Find where the given text appears and provide that cell's center as [X, Y] coordinate. 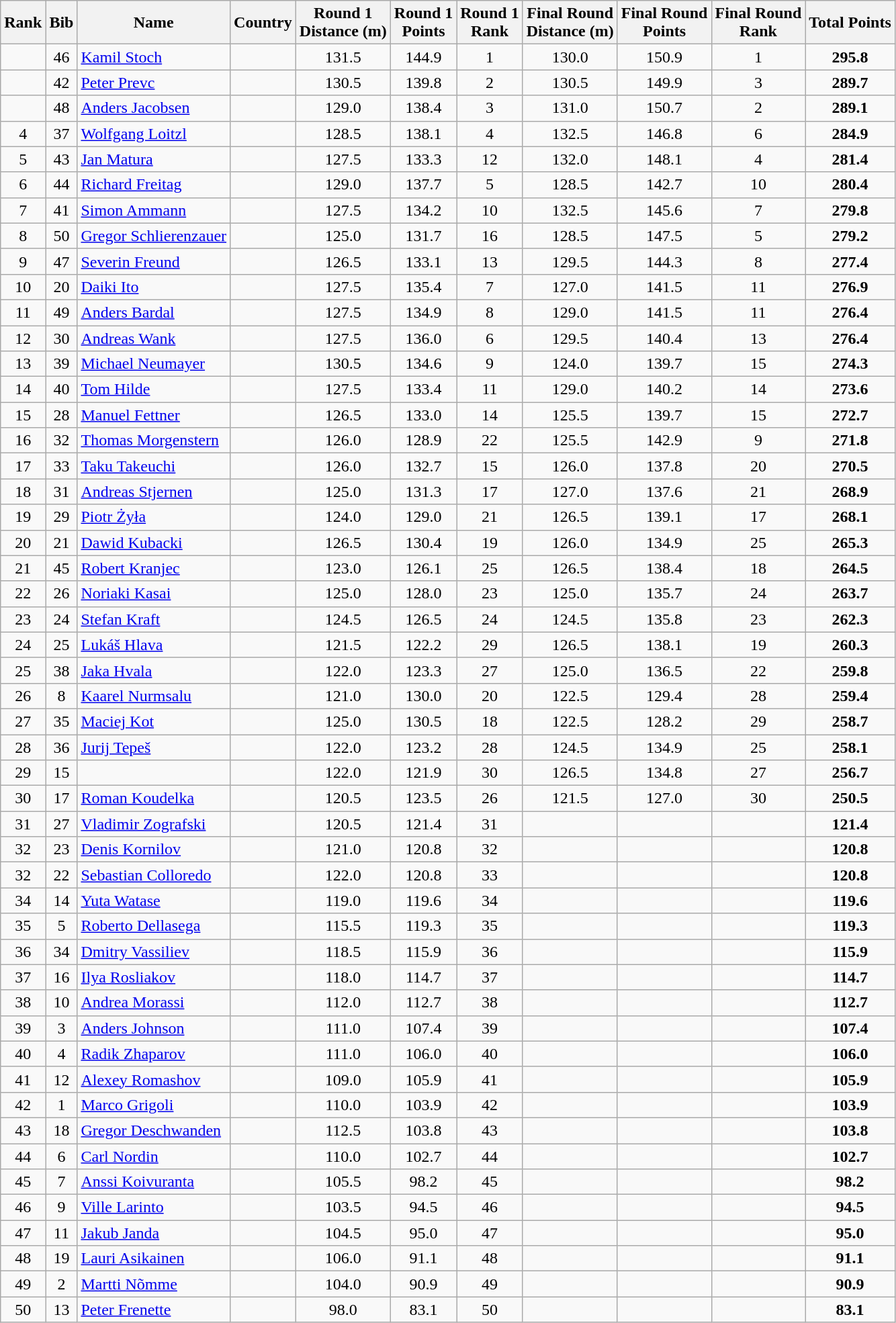
Kamil Stoch [154, 57]
150.7 [664, 108]
112.5 [343, 1130]
Jakub Janda [154, 1233]
Alexey Romashov [154, 1079]
136.5 [664, 670]
277.4 [850, 261]
Taku Takeuchi [154, 466]
276.9 [850, 287]
121.9 [423, 773]
295.8 [850, 57]
Andrea Morassi [154, 1003]
Jurij Tepeš [154, 747]
Tom Hilde [154, 390]
Ilya Rosliakov [154, 977]
Jan Matura [154, 159]
115.5 [343, 926]
139.1 [664, 517]
131.0 [570, 108]
Roman Koudelka [154, 799]
265.3 [850, 543]
126.1 [423, 568]
Final Round Distance (m) [570, 23]
Andreas Stjernen [154, 492]
Marco Grigoli [154, 1105]
142.7 [664, 185]
Name [154, 23]
139.8 [423, 83]
118.5 [343, 952]
Martti Nõmme [154, 1284]
Anders Bardal [154, 312]
Stefan Kraft [154, 619]
Richard Freitag [154, 185]
Severin Freund [154, 261]
279.2 [850, 236]
Denis Kornilov [154, 850]
Peter Prevc [154, 83]
268.1 [850, 517]
Round 1Rank [490, 23]
279.8 [850, 210]
123.2 [423, 747]
Roberto Dellasega [154, 926]
142.9 [664, 441]
104.5 [343, 1233]
109.0 [343, 1079]
270.5 [850, 466]
137.8 [664, 466]
264.5 [850, 568]
144.9 [423, 57]
250.5 [850, 799]
Round 1Points [423, 23]
140.2 [664, 390]
135.8 [664, 619]
Jaka Hvala [154, 670]
145.6 [664, 210]
Final Round Points [664, 23]
149.9 [664, 83]
Dawid Kubacki [154, 543]
Anders Jacobsen [154, 108]
98.0 [343, 1310]
135.4 [423, 287]
Lukáš Hlava [154, 645]
135.7 [664, 594]
146.8 [664, 134]
136.0 [423, 338]
129.4 [664, 696]
259.4 [850, 696]
281.4 [850, 159]
148.1 [664, 159]
131.3 [423, 492]
122.2 [423, 645]
Wolfgang Loitzl [154, 134]
104.0 [343, 1284]
Michael Neumayer [154, 364]
Robert Kranjec [154, 568]
Andreas Wank [154, 338]
118.0 [343, 977]
134.8 [664, 773]
271.8 [850, 441]
258.1 [850, 747]
263.7 [850, 594]
133.3 [423, 159]
Anssi Koivuranta [154, 1182]
140.4 [664, 338]
Lauri Asikainen [154, 1259]
133.0 [423, 415]
Piotr Żyła [154, 517]
132.0 [570, 159]
134.2 [423, 210]
Total Points [850, 23]
Anders Johnson [154, 1028]
Bib [62, 23]
Dmitry Vassiliev [154, 952]
137.7 [423, 185]
144.3 [664, 261]
Rank [23, 23]
130.4 [423, 543]
Gregor Deschwanden [154, 1130]
284.9 [850, 134]
289.7 [850, 83]
Gregor Schlierenzauer [154, 236]
256.7 [850, 773]
258.7 [850, 721]
273.6 [850, 390]
Noriaki Kasai [154, 594]
Round 1Distance (m) [343, 23]
137.6 [664, 492]
112.0 [343, 1003]
Ville Larinto [154, 1207]
Vladimir Zografski [154, 824]
123.5 [423, 799]
Radik Zhaparov [154, 1054]
131.7 [423, 236]
132.7 [423, 466]
Manuel Fettner [154, 415]
Daiki Ito [154, 287]
Thomas Morgenstern [154, 441]
123.3 [423, 670]
Maciej Kot [154, 721]
Final Round Rank [758, 23]
268.9 [850, 492]
Simon Ammann [154, 210]
123.0 [343, 568]
274.3 [850, 364]
Carl Nordin [154, 1156]
119.0 [343, 901]
128.9 [423, 441]
Country [263, 23]
150.9 [664, 57]
260.3 [850, 645]
272.7 [850, 415]
Peter Frenette [154, 1310]
105.5 [343, 1182]
262.3 [850, 619]
147.5 [664, 236]
Sebastian Colloredo [154, 875]
103.5 [343, 1207]
133.4 [423, 390]
134.6 [423, 364]
133.1 [423, 261]
128.0 [423, 594]
280.4 [850, 185]
289.1 [850, 108]
131.5 [343, 57]
259.8 [850, 670]
128.2 [664, 721]
Yuta Watase [154, 901]
Kaarel Nurmsalu [154, 696]
